Pinpoint the cell where the given text exists, returning its (X, Y) midpoint coordinate. 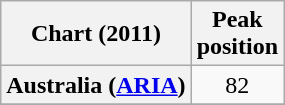
Australia (ARIA) (96, 85)
Peakposition (237, 34)
Chart (2011) (96, 34)
82 (237, 85)
